Scan for the cell matching the given text and deliver its [X, Y] coordinate at center. 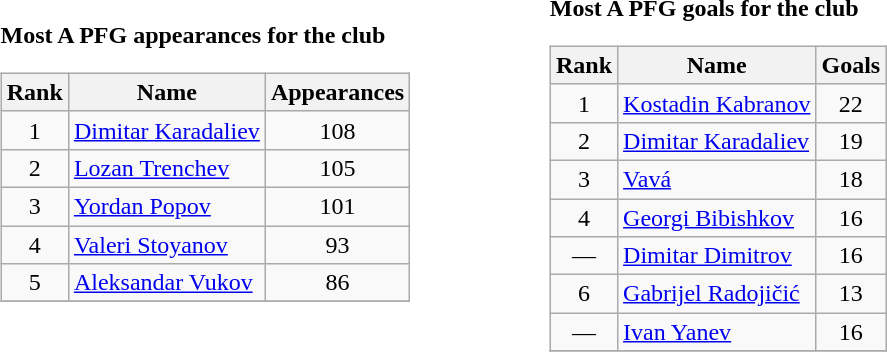
Ivan Yanev [717, 332]
108 [337, 130]
93 [337, 245]
Dimitar Dimitrov [717, 256]
22 [851, 103]
101 [337, 206]
Goals [851, 65]
Vavá [717, 179]
Yordan Popov [166, 206]
Georgi Bibishkov [717, 217]
Lozan Trenchev [166, 168]
Aleksandar Vukov [166, 283]
86 [337, 283]
Kostadin Kabranov [717, 103]
6 [584, 294]
5 [34, 283]
19 [851, 141]
Valeri Stoyanov [166, 245]
Gabrijel Radojičić [717, 294]
18 [851, 179]
13 [851, 294]
Appearances [337, 92]
105 [337, 168]
